Return [X, Y] of the center of cell containing provided text 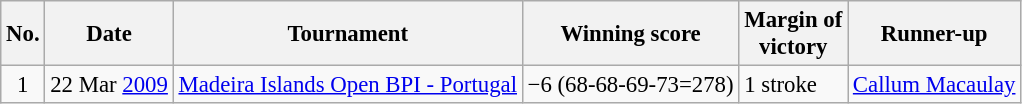
Tournament [348, 34]
No. [23, 34]
Margin ofvictory [794, 34]
Runner-up [934, 34]
−6 (68-68-69-73=278) [630, 85]
1 [23, 85]
Callum Macaulay [934, 85]
Madeira Islands Open BPI - Portugal [348, 85]
1 stroke [794, 85]
22 Mar 2009 [109, 85]
Date [109, 34]
Winning score [630, 34]
